Scan for the cell matching the given text and deliver its (x, y) coordinate at center. 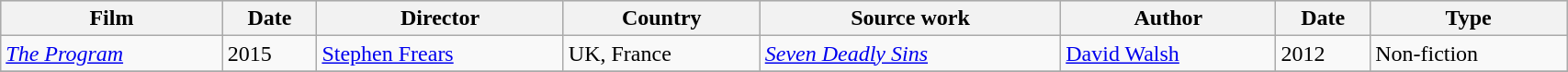
Non-fiction (1469, 54)
Film (112, 18)
The Program (112, 54)
Director (440, 18)
UK, France (661, 54)
Author (1168, 18)
2015 (270, 54)
Country (661, 18)
Seven Deadly Sins (910, 54)
Type (1469, 18)
Source work (910, 18)
David Walsh (1168, 54)
Stephen Frears (440, 54)
2012 (1323, 54)
